Extract the (x, y) coordinate from the center of the cell holding the provided text.  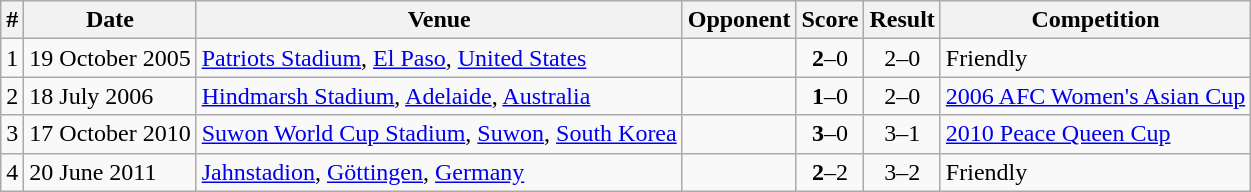
17 October 2010 (110, 134)
2–2 (830, 172)
19 October 2005 (110, 58)
Date (110, 20)
Opponent (739, 20)
4 (12, 172)
Patriots Stadium, El Paso, United States (439, 58)
Hindmarsh Stadium, Adelaide, Australia (439, 96)
# (12, 20)
Competition (1095, 20)
18 July 2006 (110, 96)
2010 Peace Queen Cup (1095, 134)
3–0 (830, 134)
2006 AFC Women's Asian Cup (1095, 96)
20 June 2011 (110, 172)
Venue (439, 20)
1 (12, 58)
Jahnstadion, Göttingen, Germany (439, 172)
Result (902, 20)
Score (830, 20)
3 (12, 134)
2 (12, 96)
1–0 (830, 96)
Suwon World Cup Stadium, Suwon, South Korea (439, 134)
3–1 (902, 134)
3–2 (902, 172)
